Detect which cell encompasses the target text, then output its (x, y) center coordinate. 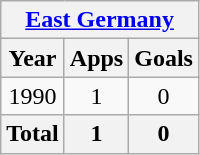
Year (33, 58)
Apps (96, 58)
East Germany (100, 20)
Total (33, 134)
1990 (33, 96)
Goals (164, 58)
